From the cell containing the given text, extract its center point as (x, y) coordinate. 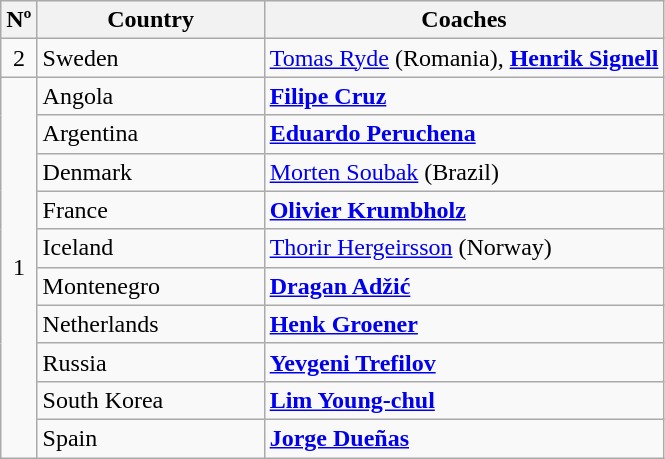
Morten Soubak (Brazil) (464, 172)
Netherlands (150, 324)
Sweden (150, 58)
Jorge Dueñas (464, 438)
Tomas Ryde (Romania), Henrik Signell (464, 58)
Thorir Hergeirsson (Norway) (464, 248)
Filipe Cruz (464, 96)
Country (150, 20)
Henk Groener (464, 324)
Nº (19, 20)
Olivier Krumbholz (464, 210)
Coaches (464, 20)
Montenegro (150, 286)
Denmark (150, 172)
South Korea (150, 400)
Spain (150, 438)
Angola (150, 96)
Eduardo Peruchena (464, 134)
Iceland (150, 248)
Argentina (150, 134)
France (150, 210)
Dragan Adžić (464, 286)
Yevgeni Trefilov (464, 362)
1 (19, 268)
2 (19, 58)
Lim Young-chul (464, 400)
Russia (150, 362)
